Pinpoint the cell where the given text exists, returning its (X, Y) midpoint coordinate. 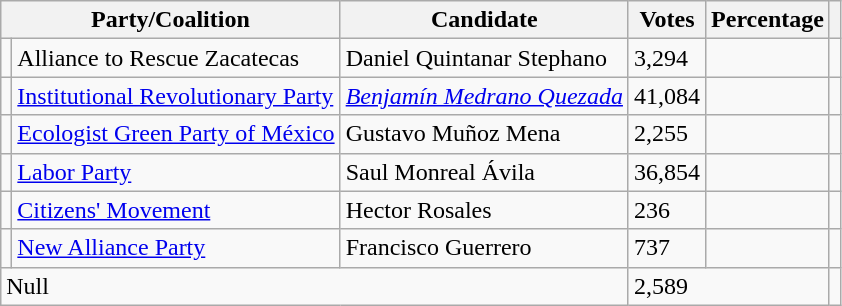
2,255 (666, 134)
Citizens' Movement (176, 210)
41,084 (666, 96)
Saul Monreal Ávila (484, 172)
Benjamín Medrano Quezada (484, 96)
Ecologist Green Party of México (176, 134)
737 (666, 248)
Labor Party (176, 172)
Candidate (484, 20)
3,294 (666, 58)
New Alliance Party (176, 248)
2,589 (728, 286)
Votes (666, 20)
Francisco Guerrero (484, 248)
Daniel Quintanar Stephano (484, 58)
Percentage (768, 20)
Hector Rosales (484, 210)
Null (315, 286)
36,854 (666, 172)
Gustavo Muñoz Mena (484, 134)
Institutional Revolutionary Party (176, 96)
236 (666, 210)
Party/Coalition (170, 20)
Alliance to Rescue Zacatecas (176, 58)
